From the cell containing the given text, extract its center point as (X, Y) coordinate. 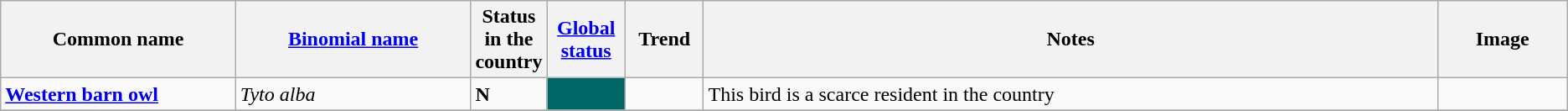
Notes (1070, 40)
Status in the country (509, 40)
Binomial name (353, 40)
Trend (664, 40)
Common name (119, 40)
Tyto alba (353, 94)
N (509, 94)
Image (1503, 40)
This bird is a scarce resident in the country (1070, 94)
Western barn owl (119, 94)
Global status (586, 40)
